Output the [x, y] coordinate of the center of the cell containing the given text.  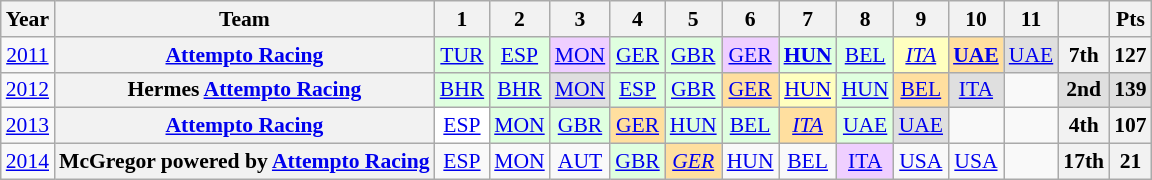
107 [1130, 126]
Team [244, 19]
2014 [28, 162]
127 [1130, 55]
6 [750, 19]
10 [976, 19]
1 [462, 19]
7th [1084, 55]
McGregor powered by Attempto Racing [244, 162]
5 [694, 19]
2011 [28, 55]
2013 [28, 126]
4th [1084, 126]
7 [808, 19]
8 [866, 19]
2nd [1084, 90]
21 [1130, 162]
Year [28, 19]
Hermes Attempto Racing [244, 90]
11 [1031, 19]
9 [921, 19]
2012 [28, 90]
4 [638, 19]
17th [1084, 162]
139 [1130, 90]
2 [520, 19]
TUR [462, 55]
Pts [1130, 19]
AUT [580, 162]
3 [580, 19]
